Find where the given text appears and provide that cell's center as [x, y] coordinate. 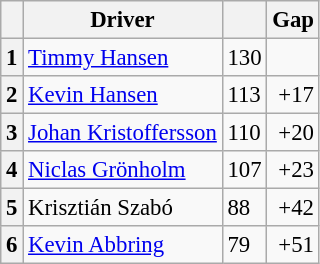
Krisztián Szabó [122, 208]
+17 [293, 95]
Johan Kristoffersson [122, 133]
3 [12, 133]
Kevin Abbring [122, 245]
88 [244, 208]
Kevin Hansen [122, 95]
Niclas Grönholm [122, 170]
113 [244, 95]
+51 [293, 245]
107 [244, 170]
+23 [293, 170]
130 [244, 58]
4 [12, 170]
5 [12, 208]
2 [12, 95]
110 [244, 133]
6 [12, 245]
79 [244, 245]
Gap [293, 20]
+20 [293, 133]
1 [12, 58]
+42 [293, 208]
Driver [122, 20]
Timmy Hansen [122, 58]
